From the cell containing the given text, extract its center point as (x, y) coordinate. 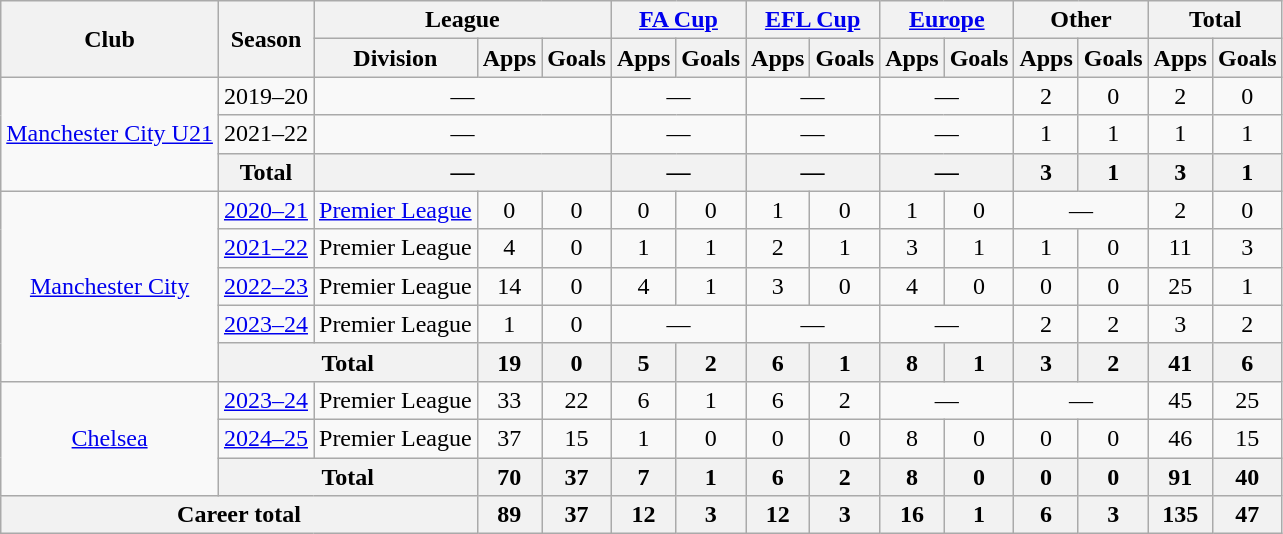
33 (509, 400)
14 (509, 286)
41 (1180, 362)
Division (396, 58)
16 (912, 515)
91 (1180, 477)
Manchester City (110, 286)
2019–20 (266, 96)
Career total (239, 515)
135 (1180, 515)
Other (1081, 20)
2020–21 (266, 210)
89 (509, 515)
Season (266, 39)
22 (577, 400)
2022–23 (266, 286)
FA Cup (678, 20)
Club (110, 39)
2024–25 (266, 438)
19 (509, 362)
League (463, 20)
Europe (947, 20)
EFL Cup (813, 20)
5 (643, 362)
40 (1247, 477)
7 (643, 477)
46 (1180, 438)
Manchester City U21 (110, 134)
Chelsea (110, 438)
47 (1247, 515)
11 (1180, 248)
45 (1180, 400)
70 (509, 477)
